Locate the cell with the specified text and output its [x, y] center coordinate. 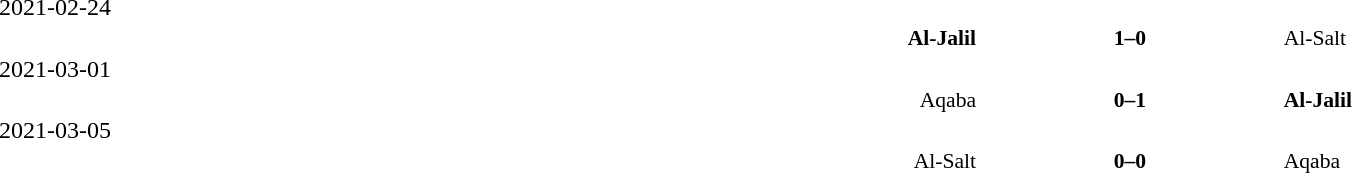
0–1 [1130, 100]
1–0 [1130, 38]
